Capture the cell that displays the provided text and extract its (x, y) central coordinate. 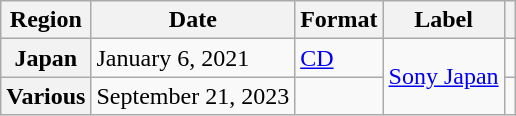
Japan (46, 58)
Format (339, 20)
Various (46, 96)
Label (444, 20)
Region (46, 20)
CD (339, 58)
Date (193, 20)
Sony Japan (444, 77)
January 6, 2021 (193, 58)
September 21, 2023 (193, 96)
